Return the [X, Y] coordinate for the center point of the cell that contains the specified text.  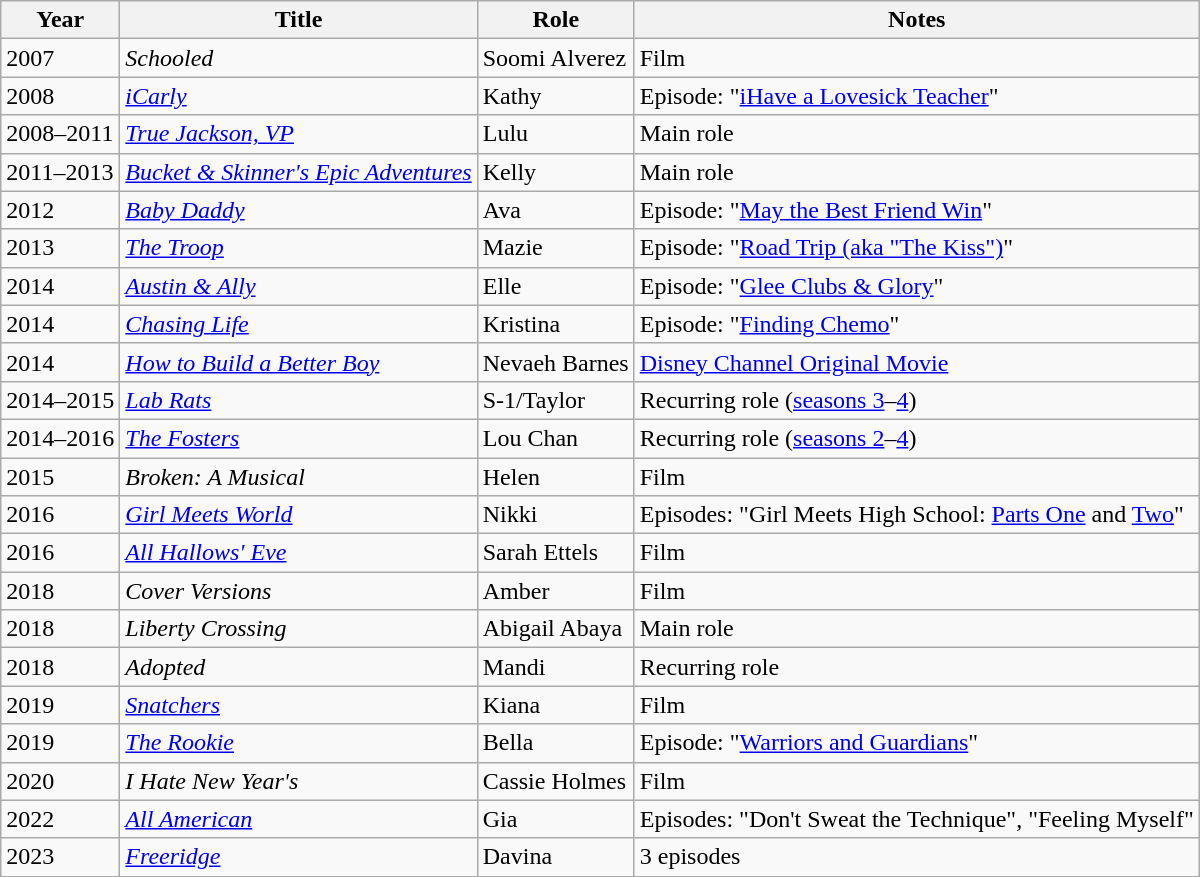
Chasing Life [298, 324]
iCarly [298, 96]
Role [556, 20]
2013 [60, 248]
Davina [556, 857]
Bucket & Skinner's Epic Adventures [298, 172]
Title [298, 20]
2008–2011 [60, 134]
2014–2015 [60, 400]
Cassie Holmes [556, 781]
All Hallows' Eve [298, 553]
The Fosters [298, 438]
Recurring role (seasons 2–4) [916, 438]
Nevaeh Barnes [556, 362]
Episode: "Finding Chemo" [916, 324]
Cover Versions [298, 591]
The Troop [298, 248]
Snatchers [298, 705]
Kathy [556, 96]
Gia [556, 819]
Kristina [556, 324]
Adopted [298, 667]
Sarah Ettels [556, 553]
Soomi Alverez [556, 58]
Ava [556, 210]
Episode: "Glee Clubs & Glory" [916, 286]
Episode: "Road Trip (aka "The Kiss")" [916, 248]
The Rookie [298, 743]
Schooled [298, 58]
Elle [556, 286]
Kelly [556, 172]
S-1/Taylor [556, 400]
2015 [60, 477]
True Jackson, VP [298, 134]
Helen [556, 477]
2011–2013 [60, 172]
I Hate New Year's [298, 781]
Episodes: "Don't Sweat the Technique", "Feeling Myself" [916, 819]
Mazie [556, 248]
Recurring role [916, 667]
Girl Meets World [298, 515]
Mandi [556, 667]
2008 [60, 96]
Year [60, 20]
2020 [60, 781]
2012 [60, 210]
2007 [60, 58]
Abigail Abaya [556, 629]
Liberty Crossing [298, 629]
Lulu [556, 134]
Kiana [556, 705]
How to Build a Better Boy [298, 362]
2022 [60, 819]
Bella [556, 743]
Freeridge [298, 857]
Lab Rats [298, 400]
Recurring role (seasons 3–4) [916, 400]
Episodes: "Girl Meets High School: Parts One and Two" [916, 515]
2014–2016 [60, 438]
Disney Channel Original Movie [916, 362]
Baby Daddy [298, 210]
Episode: "May the Best Friend Win" [916, 210]
2023 [60, 857]
Episode: "iHave a Lovesick Teacher" [916, 96]
Notes [916, 20]
Broken: A Musical [298, 477]
3 episodes [916, 857]
All American [298, 819]
Amber [556, 591]
Lou Chan [556, 438]
Austin & Ally [298, 286]
Nikki [556, 515]
Episode: "Warriors and Guardians" [916, 743]
